Locate the cell with the specified text and output its [x, y] center coordinate. 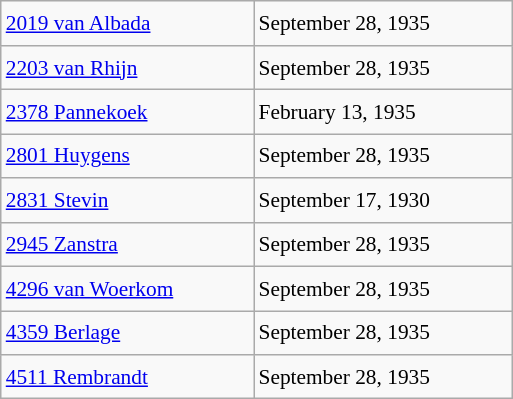
2831 Stevin [128, 200]
2378 Pannekoek [128, 112]
2019 van Albada [128, 23]
4359 Berlage [128, 333]
2203 van Rhijn [128, 67]
September 17, 1930 [383, 200]
4511 Rembrandt [128, 377]
2945 Zanstra [128, 244]
February 13, 1935 [383, 112]
4296 van Woerkom [128, 288]
2801 Huygens [128, 156]
